Return (x, y) of the center of cell containing provided text 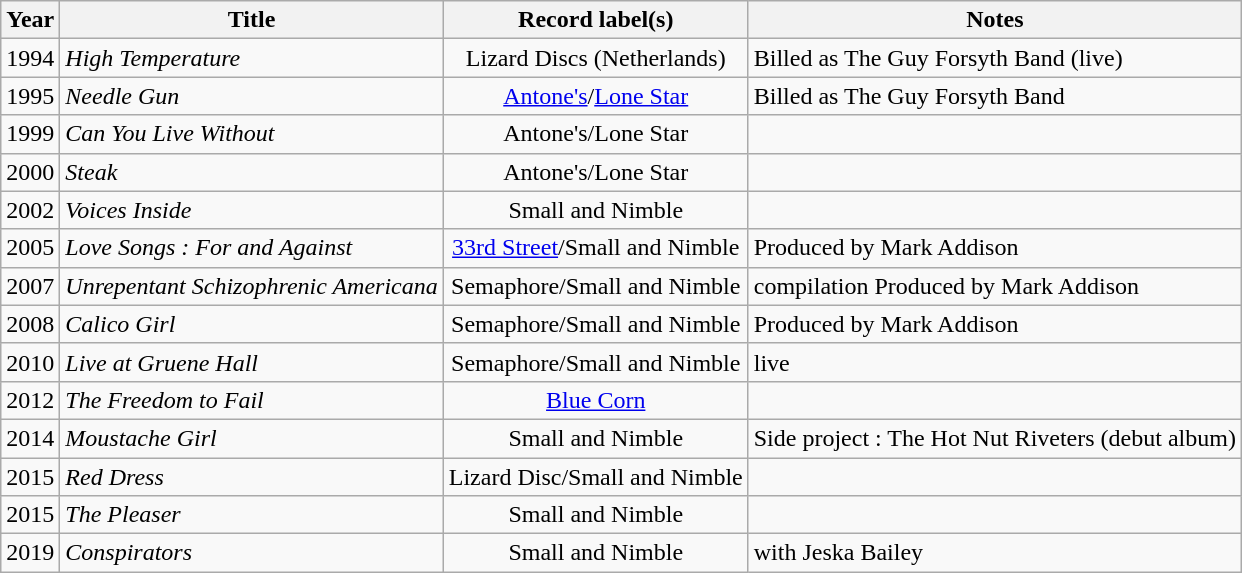
Billed as The Guy Forsyth Band (live) (994, 58)
2005 (30, 248)
2012 (30, 400)
2019 (30, 553)
Billed as The Guy Forsyth Band (994, 96)
2007 (30, 286)
Lizard Disc/Small and Nimble (596, 477)
Side project : The Hot Nut Riveters (debut album) (994, 438)
High Temperature (252, 58)
2000 (30, 172)
Conspirators (252, 553)
Steak (252, 172)
Calico Girl (252, 324)
Red Dress (252, 477)
2014 (30, 438)
1995 (30, 96)
Needle Gun (252, 96)
Unrepentant Schizophrenic Americana (252, 286)
Live at Gruene Hall (252, 362)
2008 (30, 324)
The Pleaser (252, 515)
Voices Inside (252, 210)
live (994, 362)
Love Songs : For and Against (252, 248)
Lizard Discs (Netherlands) (596, 58)
Record label(s) (596, 20)
2010 (30, 362)
1999 (30, 134)
Title (252, 20)
Moustache Girl (252, 438)
Can You Live Without (252, 134)
33rd Street/Small and Nimble (596, 248)
with Jeska Bailey (994, 553)
Year (30, 20)
compilation Produced by Mark Addison (994, 286)
Notes (994, 20)
Blue Corn (596, 400)
The Freedom to Fail (252, 400)
1994 (30, 58)
2002 (30, 210)
